Return [x, y] of the center of cell containing provided text 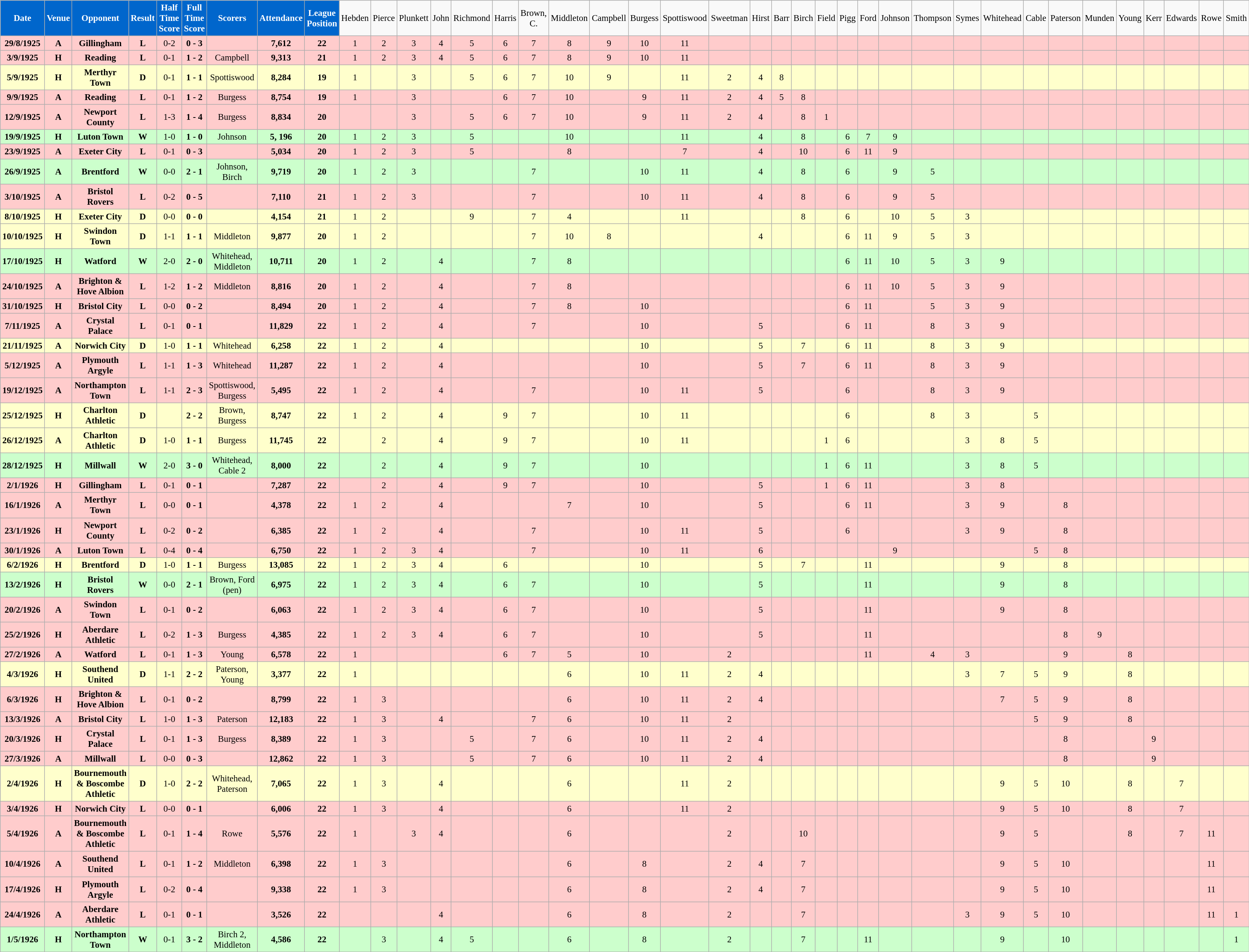
Birch [803, 18]
Birch 2, Middleton [232, 939]
4/3/1926 [22, 674]
8,754 [281, 97]
1-2 [169, 286]
9,719 [281, 171]
28/12/1925 [22, 465]
10/4/1926 [22, 864]
League Position [322, 18]
19/12/1925 [22, 391]
1 - 0 [195, 137]
8/10/1925 [22, 216]
5,576 [281, 834]
Whitehead, Cable 2 [232, 465]
31/10/1925 [22, 306]
7,612 [281, 43]
4,154 [281, 216]
Harris [505, 18]
Cable [1036, 18]
17/4/1926 [22, 890]
Plunkett [414, 18]
8,834 [281, 117]
Scorers [232, 18]
10,711 [281, 261]
13/2/1926 [22, 585]
Venue [58, 18]
24/4/1926 [22, 914]
Paterson, Young [232, 674]
Whitehead, Paterson [232, 784]
Edwards [1182, 18]
Whitehead, Middleton [232, 261]
3/10/1925 [22, 196]
6,975 [281, 585]
Brown, Burgess [232, 416]
6,063 [281, 610]
5,034 [281, 152]
12,862 [281, 759]
5,495 [281, 391]
2 - 3 [195, 391]
Munden [1100, 18]
0 - 0 [195, 216]
8,799 [281, 700]
25/2/1926 [22, 634]
7,110 [281, 196]
29/8/1925 [22, 43]
Full Time Score [195, 18]
3/4/1926 [22, 809]
Brown, C. [534, 18]
19/9/1925 [22, 137]
27/3/1926 [22, 759]
9,877 [281, 236]
11,745 [281, 441]
Result [143, 18]
6,006 [281, 809]
5/12/1925 [22, 365]
Opponent [100, 18]
25/12/1925 [22, 416]
3 - 0 [195, 465]
24/10/1925 [22, 286]
Symes [967, 18]
13,085 [281, 565]
1/5/1926 [22, 939]
11,287 [281, 365]
Pigg [848, 18]
12,183 [281, 719]
23/9/1925 [22, 152]
1-3 [169, 117]
6,258 [281, 346]
5/9/1925 [22, 78]
7,065 [281, 784]
12/9/1925 [22, 117]
9,338 [281, 890]
0-4 [169, 550]
8,747 [281, 416]
7,287 [281, 486]
Smith [1236, 18]
Pierce [384, 18]
Thompson [933, 18]
5/4/1926 [22, 834]
2/1/1926 [22, 486]
Field [826, 18]
17/10/1925 [22, 261]
3/9/1925 [22, 58]
2/4/1926 [22, 784]
6,385 [281, 530]
13/3/1926 [22, 719]
Ford [868, 18]
10/10/1925 [22, 236]
26/9/1925 [22, 171]
5, 196 [281, 137]
16/1/1926 [22, 506]
Richmond [472, 18]
Sweetman [729, 18]
21/11/1925 [22, 346]
11,829 [281, 326]
6/3/1926 [22, 700]
6,750 [281, 550]
27/2/1926 [22, 655]
3,526 [281, 914]
4,385 [281, 634]
9/9/1925 [22, 97]
0 - 5 [195, 196]
Attendance [281, 18]
Date [22, 18]
Spottiswood, Burgess [232, 391]
3 - 2 [195, 939]
Hirst [761, 18]
8,816 [281, 286]
6,578 [281, 655]
Brown, Ford (pen) [232, 585]
30/1/1926 [22, 550]
Half Time Score [169, 18]
4,378 [281, 506]
Kerr [1154, 18]
20/3/1926 [22, 739]
6,398 [281, 864]
26/12/1925 [22, 441]
Barr [782, 18]
Hebden [355, 18]
23/1/1926 [22, 530]
7/11/1925 [22, 326]
4,586 [281, 939]
8,494 [281, 306]
8,284 [281, 78]
9,313 [281, 58]
2 - 0 [195, 261]
John [441, 18]
3,377 [281, 674]
Johnson, Birch [232, 171]
20/2/1926 [22, 610]
8,389 [281, 739]
6/2/1926 [22, 565]
8,000 [281, 465]
